Detect which cell encompasses the target text, then output its (x, y) center coordinate. 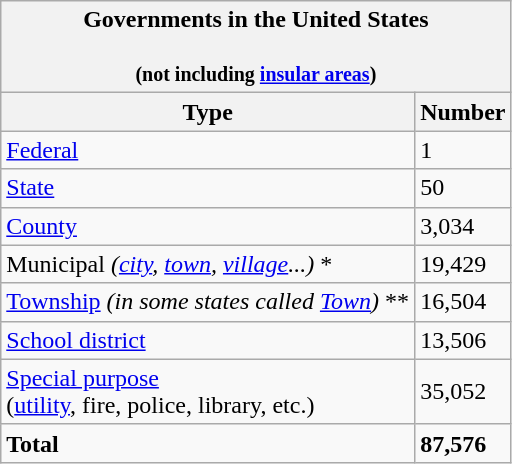
County (208, 226)
Federal (208, 150)
13,506 (463, 340)
Municipal (city, town, village...) * (208, 264)
Special purpose(utility, fire, police, library, etc.) (208, 392)
Total (208, 443)
Township (in some states called Town) ** (208, 302)
35,052 (463, 392)
19,429 (463, 264)
87,576 (463, 443)
50 (463, 188)
Number (463, 112)
Type (208, 112)
State (208, 188)
3,034 (463, 226)
16,504 (463, 302)
School district (208, 340)
1 (463, 150)
Governments in the United States(not including insular areas) (256, 47)
